Capture the cell that displays the provided text and extract its [x, y] central coordinate. 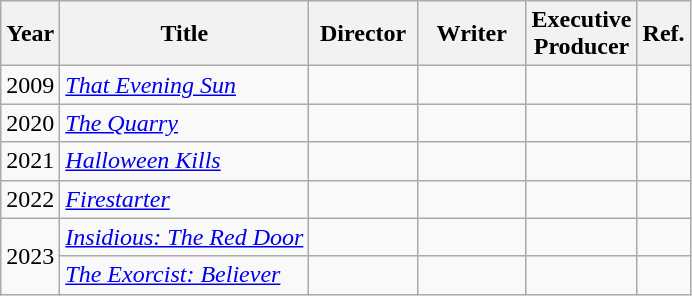
2009 [30, 85]
2021 [30, 161]
Halloween Kills [184, 161]
That Evening Sun [184, 85]
2022 [30, 199]
Ref. [664, 34]
Writer [472, 34]
Director [364, 34]
2023 [30, 256]
Insidious: The Red Door [184, 237]
2020 [30, 123]
The Quarry [184, 123]
The Exorcist: Believer [184, 275]
ExecutiveProducer [582, 34]
Title [184, 34]
Year [30, 34]
Firestarter [184, 199]
